Identify which cell holds the provided text, then report its [X, Y] central coordinate. 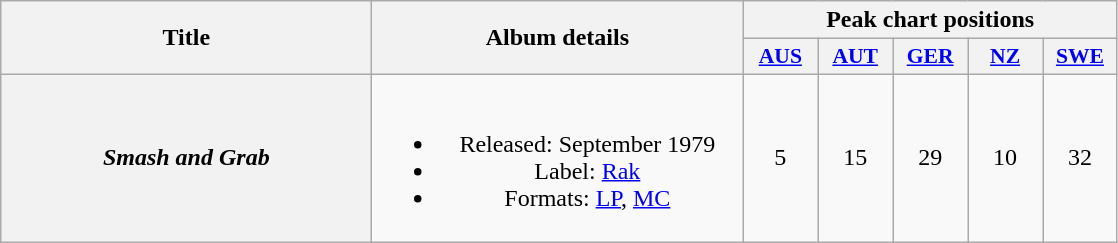
15 [856, 158]
Released: September 1979Label: RakFormats: LP, MC [558, 158]
Peak chart positions [930, 20]
Title [186, 38]
AUT [856, 57]
Album details [558, 38]
NZ [1006, 57]
GER [930, 57]
32 [1080, 158]
AUS [780, 57]
10 [1006, 158]
29 [930, 158]
Smash and Grab [186, 158]
SWE [1080, 57]
5 [780, 158]
